Return (x, y) of the center of cell containing provided text 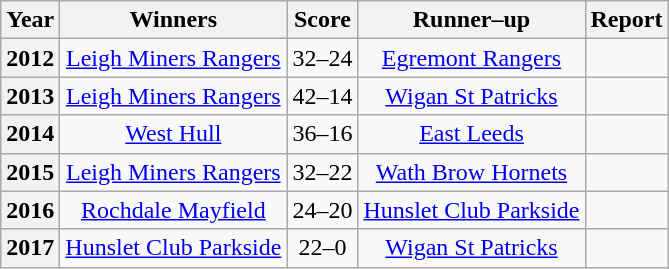
24–20 (322, 210)
32–24 (322, 58)
36–16 (322, 134)
Runner–up (472, 20)
32–22 (322, 172)
2015 (30, 172)
2014 (30, 134)
Rochdale Mayfield (174, 210)
Winners (174, 20)
2013 (30, 96)
2012 (30, 58)
Wath Brow Hornets (472, 172)
Score (322, 20)
Egremont Rangers (472, 58)
22–0 (322, 248)
Year (30, 20)
42–14 (322, 96)
West Hull (174, 134)
2017 (30, 248)
East Leeds (472, 134)
Report (626, 20)
2016 (30, 210)
